Return [X, Y] of the center of cell containing provided text 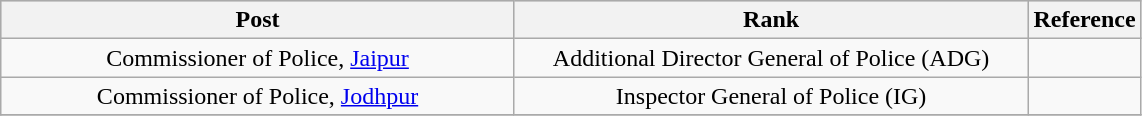
Reference [1084, 20]
Commissioner of Police, Jodhpur [258, 96]
Post [258, 20]
Rank [771, 20]
Commissioner of Police, Jaipur [258, 58]
Inspector General of Police (IG) [771, 96]
Additional Director General of Police (ADG) [771, 58]
